Extract the [X, Y] coordinate from the center of the cell holding the provided text.  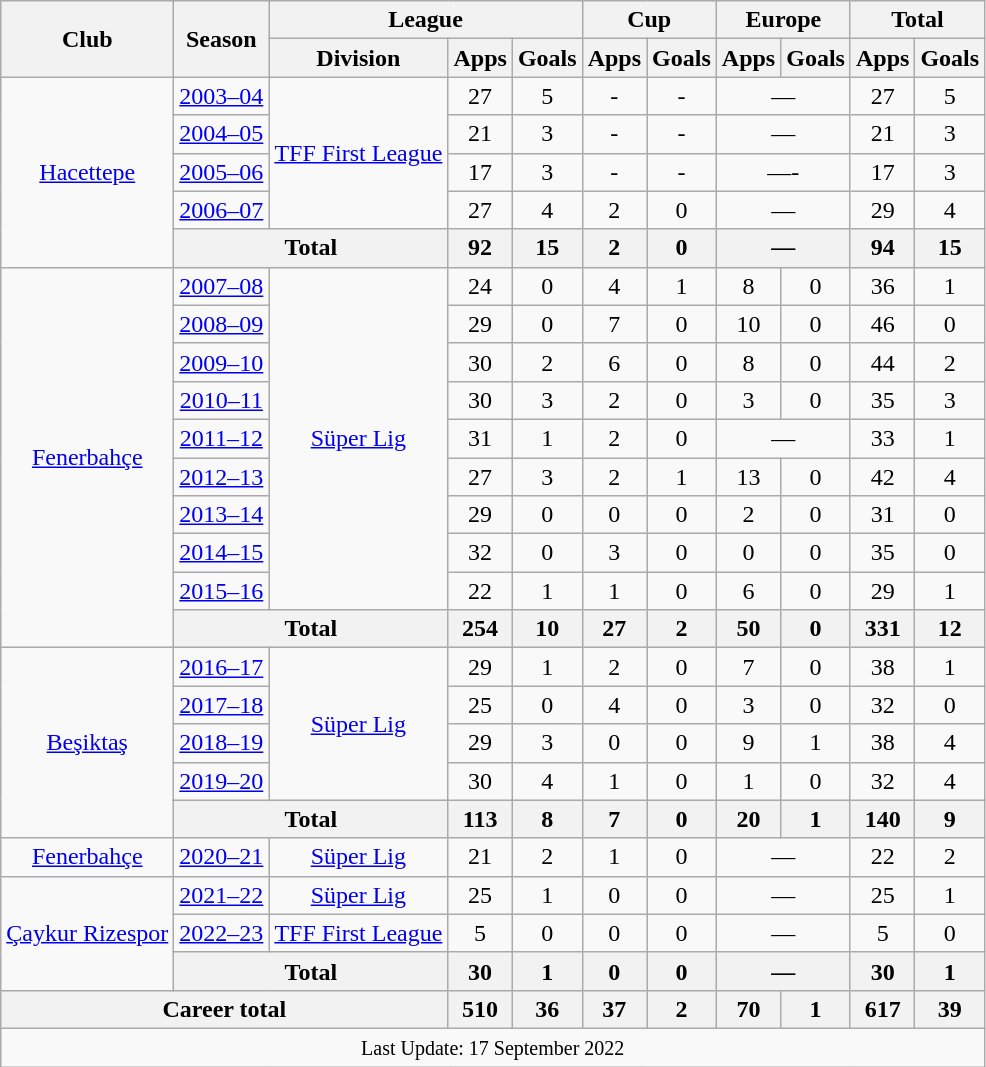
2018–19 [222, 743]
50 [748, 629]
Cup [649, 20]
617 [882, 1009]
Beşiktaş [88, 743]
92 [480, 248]
510 [480, 1009]
113 [480, 819]
140 [882, 819]
2015–16 [222, 591]
39 [950, 1009]
2011–12 [222, 438]
24 [480, 286]
Last Update: 17 September 2022 [493, 1047]
2008–09 [222, 324]
2021–22 [222, 895]
254 [480, 629]
2006–07 [222, 210]
Europe [783, 20]
2019–20 [222, 781]
2017–18 [222, 705]
12 [950, 629]
Division [358, 58]
Çaykur Rizespor [88, 933]
2014–15 [222, 553]
70 [748, 1009]
2016–17 [222, 667]
Club [88, 39]
2003–04 [222, 96]
37 [614, 1009]
44 [882, 362]
2022–23 [222, 933]
2012–13 [222, 477]
2020–21 [222, 857]
42 [882, 477]
94 [882, 248]
2004–05 [222, 134]
—- [783, 172]
Season [222, 39]
League [426, 20]
2013–14 [222, 515]
46 [882, 324]
20 [748, 819]
Career total [224, 1009]
2005–06 [222, 172]
2007–08 [222, 286]
2009–10 [222, 362]
Hacettepe [88, 172]
33 [882, 438]
2010–11 [222, 400]
331 [882, 629]
13 [748, 477]
